Return (X, Y) of the center of cell containing provided text 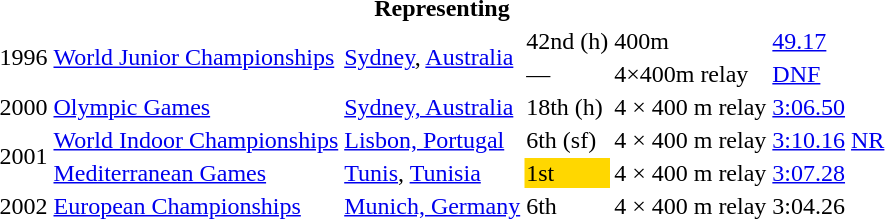
World Junior Championships (196, 58)
Olympic Games (196, 107)
1st (568, 173)
Tunis, Tunisia (432, 173)
18th (h) (568, 107)
4×400m relay (690, 74)
400m (690, 41)
World Indoor Championships (196, 140)
Mediterranean Games (196, 173)
Lisbon, Portugal (432, 140)
42nd (h) (568, 41)
— (568, 74)
6th (sf) (568, 140)
